Capture the cell that displays the provided text and extract its (x, y) central coordinate. 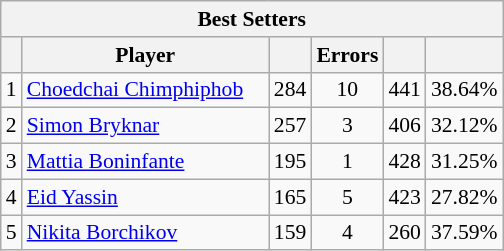
Player (146, 55)
Simon Bryknar (146, 126)
32.12% (464, 126)
Errors (347, 55)
10 (347, 90)
27.82% (464, 197)
428 (404, 162)
260 (404, 233)
Eid Yassin (146, 197)
406 (404, 126)
37.59% (464, 233)
284 (290, 90)
Nikita Borchikov (146, 233)
Best Setters (252, 19)
2 (12, 126)
441 (404, 90)
165 (290, 197)
423 (404, 197)
257 (290, 126)
38.64% (464, 90)
31.25% (464, 162)
159 (290, 233)
Mattia Boninfante (146, 162)
Choedchai Chimphiphob (146, 90)
195 (290, 162)
